Scan for the cell matching the given text and deliver its [X, Y] coordinate at center. 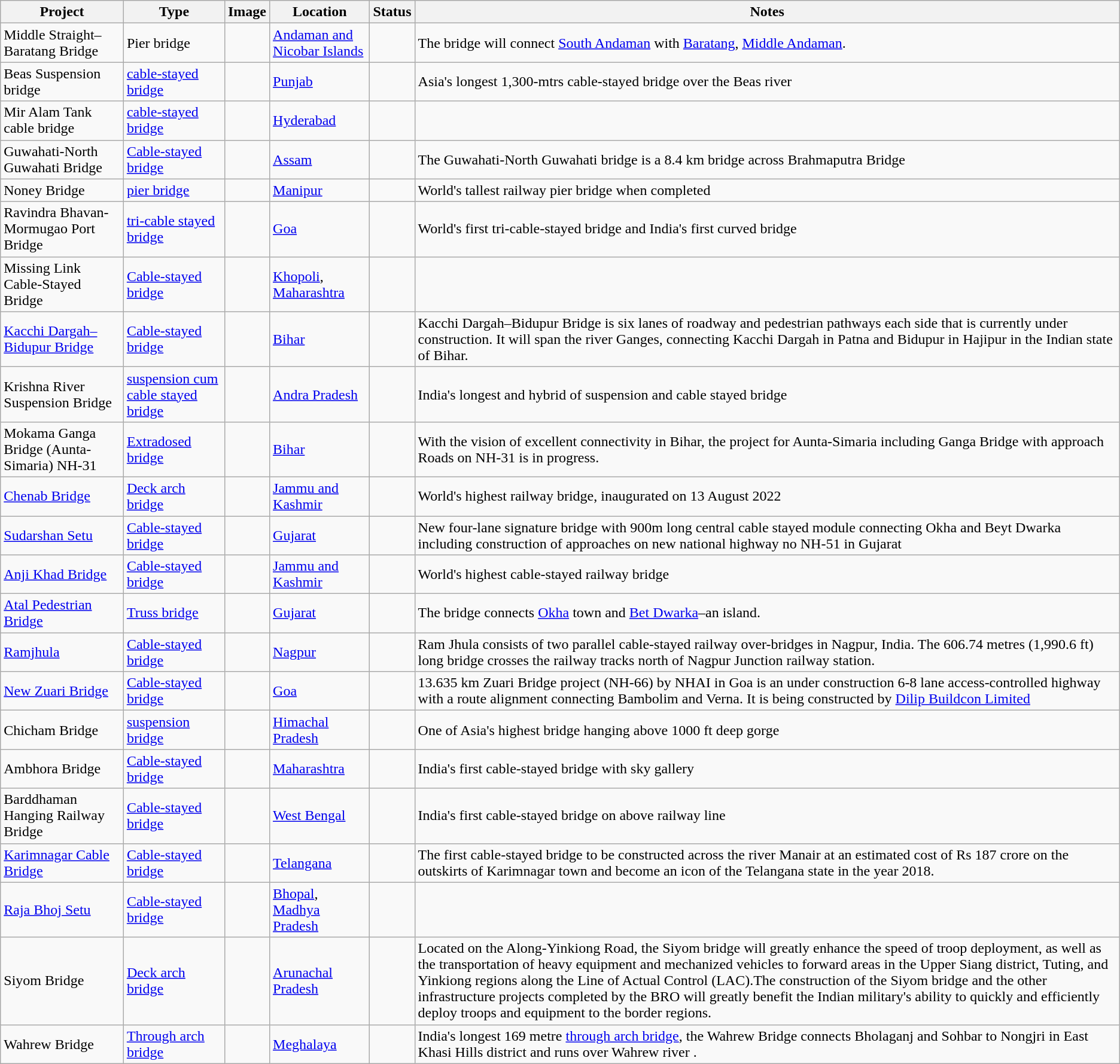
Through arch bridge [174, 1044]
West Bengal [319, 816]
The Guwahati-North Guwahati bridge is a 8.4 km bridge across Brahmaputra Bridge [767, 159]
Pier bridge [174, 43]
Andaman and Nicobar Islands [319, 43]
Type [174, 12]
Ramjhula [62, 652]
Wahrew Bridge [62, 1044]
World's highest railway bridge, inaugurated on 13 August 2022 [767, 496]
Assam [319, 159]
Nagpur [319, 652]
Mir Alam Tank cable bridge [62, 121]
World's tallest railway pier bridge when completed [767, 190]
Extradosed bridge [174, 449]
Hyderabad [319, 121]
India's first cable-stayed bridge on above railway line [767, 816]
New Zuari Bridge [62, 691]
India's longest and hybrid of suspension and cable stayed bridge [767, 394]
Barddhaman Hanging Railway Bridge [62, 816]
Sudarshan Setu [62, 535]
Maharashtra [319, 769]
Siyom Bridge [62, 981]
Krishna River Suspension Bridge [62, 394]
Himachal Pradesh [319, 730]
Chenab Bridge [62, 496]
Mokama Ganga Bridge (Aunta-Simaria) NH-31 [62, 449]
tri-cable stayed bridge [174, 229]
Karimnagar Cable Bridge [62, 862]
Kacchi Dargah–Bidupur Bridge [62, 339]
Arunachal Pradesh [319, 981]
World's highest cable-stayed railway bridge [767, 574]
Bhopal, Madhya Pradesh [319, 910]
World's first tri-cable-stayed bridge and India's first curved bridge [767, 229]
Ambhora Bridge [62, 769]
Telangana [319, 862]
Ravindra Bhavan-Mormugao Port Bridge [62, 229]
Khopoli, Maharashtra [319, 284]
pier bridge [174, 190]
Anji Khad Bridge [62, 574]
Atal Pedestrian Bridge [62, 614]
Middle Straight–Baratang Bridge [62, 43]
Noney Bridge [62, 190]
The bridge will connect South Andaman with Baratang, Middle Andaman. [767, 43]
Missing Link Cable-Stayed Bridge [62, 284]
Chicham Bridge [62, 730]
Status [392, 12]
Beas Suspension bridge [62, 81]
Project [62, 12]
India's first cable-stayed bridge with sky gallery [767, 769]
Punjab [319, 81]
Andra Pradesh [319, 394]
With the vision of excellent connectivity in Bihar, the project for Aunta-Simaria including Ganga Bridge with approach Roads on NH-31 is in progress. [767, 449]
Truss bridge [174, 614]
Guwahati-North Guwahati Bridge [62, 159]
Manipur [319, 190]
Notes [767, 12]
suspension bridge [174, 730]
suspension cum cable stayed bridge [174, 394]
Asia's longest 1,300-mtrs cable-stayed bridge over the Beas river [767, 81]
Meghalaya [319, 1044]
Raja Bhoj Setu [62, 910]
One of Asia's highest bridge hanging above 1000 ft deep gorge [767, 730]
Location [319, 12]
Image [246, 12]
The bridge connects Okha town and Bet Dwarka–an island. [767, 614]
